Capture the cell that displays the provided text and extract its (X, Y) central coordinate. 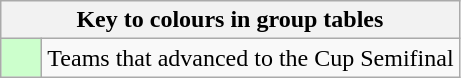
Key to colours in group tables (230, 20)
Teams that advanced to the Cup Semifinal (250, 58)
